Output the [X, Y] coordinate of the center of the cell containing the given text.  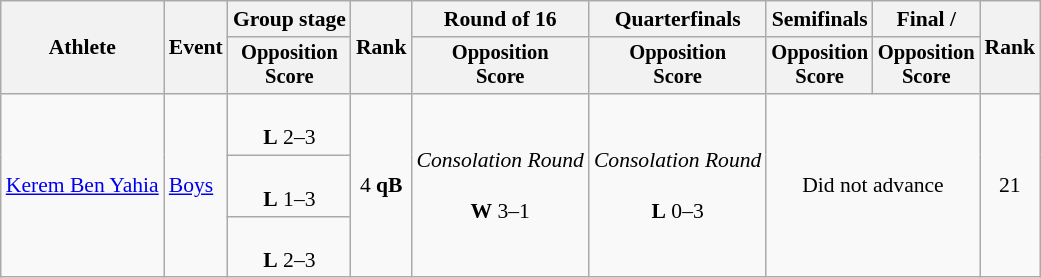
Kerem Ben Yahia [82, 186]
Consolation RoundW 3–1 [500, 186]
Athlete [82, 48]
Quarterfinals [678, 19]
L 1–3 [290, 186]
Group stage [290, 19]
Final / [926, 19]
21 [1010, 186]
4 qB [382, 186]
Boys [196, 186]
Did not advance [872, 186]
Round of 16 [500, 19]
Event [196, 48]
Semifinals [820, 19]
Consolation RoundL 0–3 [678, 186]
